Determine the [x, y] coordinate at the center of the cell enclosing the given text.  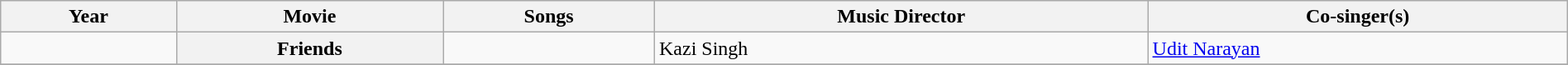
Movie [309, 17]
Songs [549, 17]
Year [88, 17]
Kazi Singh [901, 48]
Music Director [901, 17]
Co-singer(s) [1358, 17]
Friends [309, 48]
Udit Narayan [1358, 48]
